Identify which cell holds the provided text, then report its (X, Y) central coordinate. 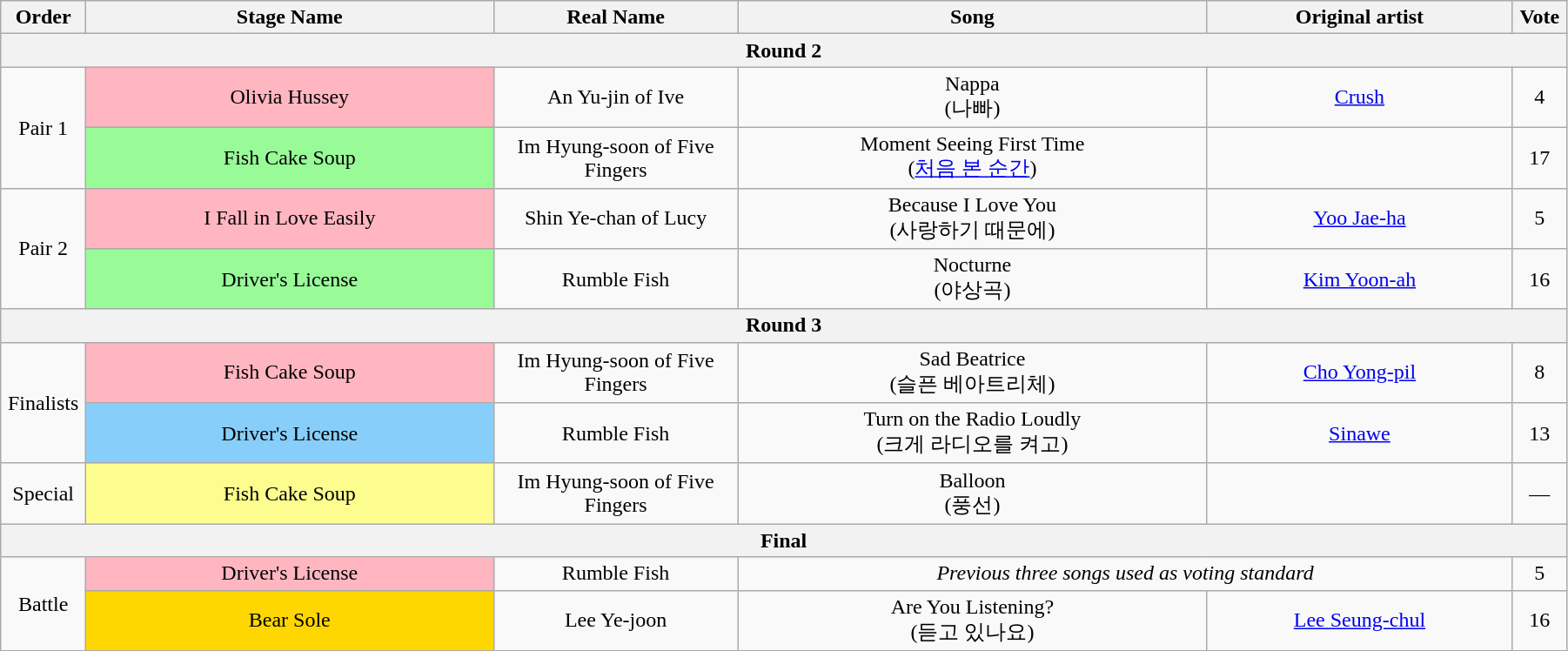
13 (1539, 433)
Finalists (44, 402)
Because I Love You(사랑하기 때문에) (973, 218)
Lee Seung-chul (1359, 621)
Lee Ye-joon (616, 621)
Crush (1359, 97)
Balloon(풍선) (973, 493)
Kim Yoon-ah (1359, 279)
Stage Name (290, 17)
Original artist (1359, 17)
Olivia Hussey (290, 97)
I Fall in Love Easily (290, 218)
Round 3 (784, 325)
Final (784, 540)
Vote (1539, 17)
Song (973, 17)
— (1539, 493)
4 (1539, 97)
An Yu-jin of Ive (616, 97)
Pair 2 (44, 249)
Previous three songs used as voting standard (1125, 574)
Real Name (616, 17)
Cho Yong-pil (1359, 372)
Bear Sole (290, 621)
Nocturne(야상곡) (973, 279)
Moment Seeing First Time(처음 본 순간) (973, 158)
Nappa(나빠) (973, 97)
Shin Ye-chan of Lucy (616, 218)
Order (44, 17)
17 (1539, 158)
Are You Listening?(듣고 있나요) (973, 621)
Pair 1 (44, 127)
8 (1539, 372)
Special (44, 493)
Round 2 (784, 50)
Sad Beatrice(슬픈 베아트리체) (973, 372)
Battle (44, 604)
Sinawe (1359, 433)
Yoo Jae-ha (1359, 218)
Turn on the Radio Loudly(크게 라디오를 켜고) (973, 433)
